Capture the cell that displays the provided text and extract its [X, Y] central coordinate. 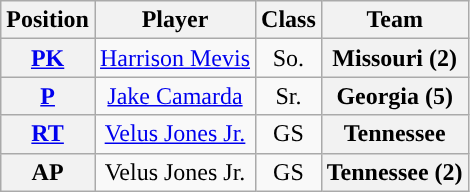
P [48, 96]
PK [48, 58]
Position [48, 20]
Tennessee (2) [394, 172]
Harrison Mevis [174, 58]
Jake Camarda [174, 96]
Team [394, 20]
AP [48, 172]
Missouri (2) [394, 58]
RT [48, 134]
So. [289, 58]
Sr. [289, 96]
Tennessee [394, 134]
Class [289, 20]
Georgia (5) [394, 96]
Player [174, 20]
